Provide the (x, y) coordinate of the cell's center where the given text is located.  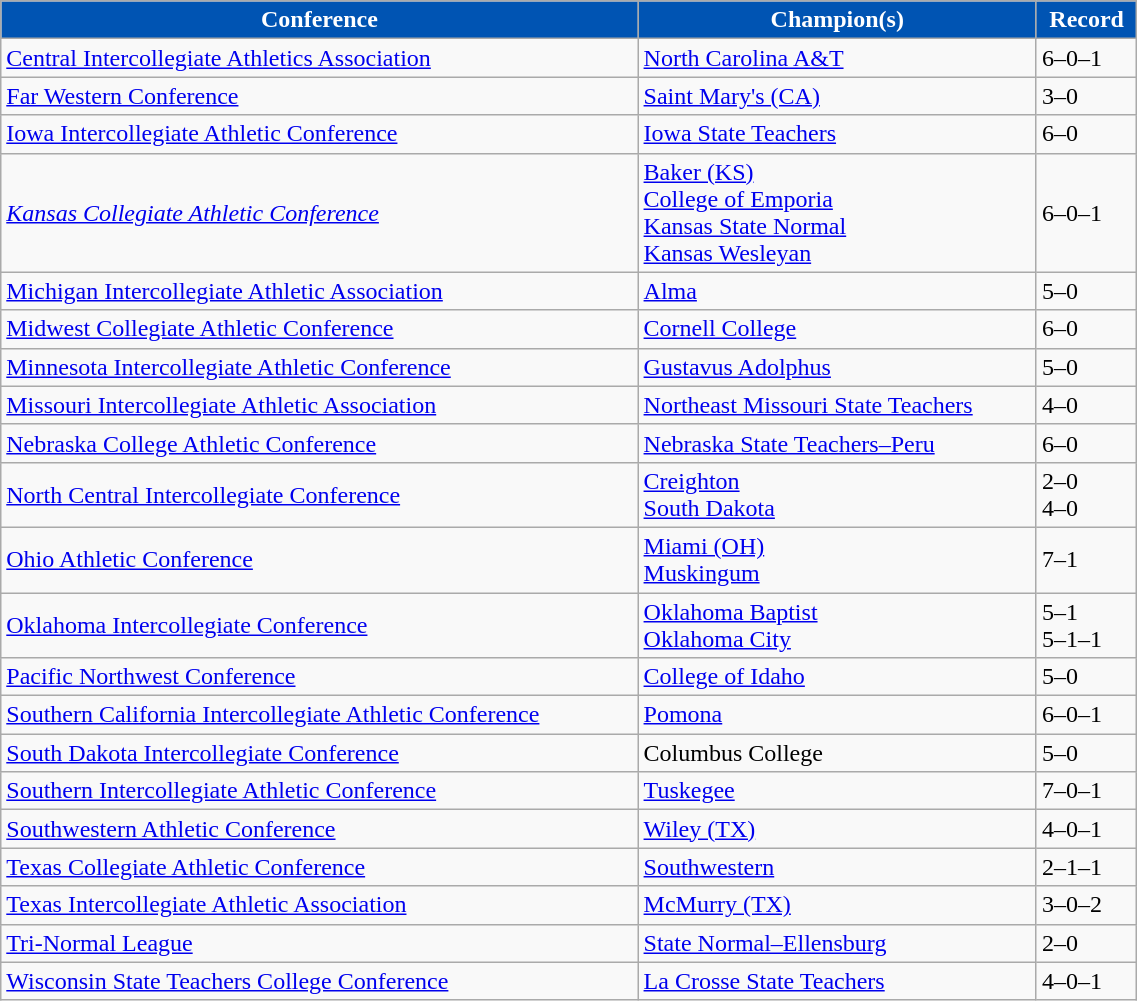
Kansas Collegiate Athletic Conference (320, 212)
CreightonSouth Dakota (837, 494)
3–0–2 (1086, 905)
Tuskegee (837, 791)
2–1–1 (1086, 867)
Texas Collegiate Athletic Conference (320, 867)
Tri-Normal League (320, 943)
Baker (KS)College of EmporiaKansas State NormalKansas Wesleyan (837, 212)
Iowa Intercollegiate Athletic Conference (320, 134)
2–04–0 (1086, 494)
Southern Intercollegiate Athletic Conference (320, 791)
La Crosse State Teachers (837, 981)
Conference (320, 20)
Southwestern (837, 867)
Far Western Conference (320, 96)
Champion(s) (837, 20)
Cornell College (837, 329)
North Central Intercollegiate Conference (320, 494)
Nebraska College Athletic Conference (320, 443)
Nebraska State Teachers–Peru (837, 443)
State Normal–Ellensburg (837, 943)
Wisconsin State Teachers College Conference (320, 981)
Pomona (837, 715)
Oklahoma BaptistOklahoma City (837, 624)
Miami (OH)Muskingum (837, 560)
Columbus College (837, 753)
7–0–1 (1086, 791)
Alma (837, 291)
Pacific Northwest Conference (320, 677)
5–15–1–1 (1086, 624)
Midwest Collegiate Athletic Conference (320, 329)
Northeast Missouri State Teachers (837, 405)
Southwestern Athletic Conference (320, 829)
Wiley (TX) (837, 829)
Texas Intercollegiate Athletic Association (320, 905)
Southern California Intercollegiate Athletic Conference (320, 715)
Central Intercollegiate Athletics Association (320, 58)
7–1 (1086, 560)
3–0 (1086, 96)
Missouri Intercollegiate Athletic Association (320, 405)
Oklahoma Intercollegiate Conference (320, 624)
Michigan Intercollegiate Athletic Association (320, 291)
Iowa State Teachers (837, 134)
Gustavus Adolphus (837, 367)
Record (1086, 20)
McMurry (TX) (837, 905)
College of Idaho (837, 677)
Saint Mary's (CA) (837, 96)
Ohio Athletic Conference (320, 560)
South Dakota Intercollegiate Conference (320, 753)
North Carolina A&T (837, 58)
2–0 (1086, 943)
4–0 (1086, 405)
Minnesota Intercollegiate Athletic Conference (320, 367)
